Extract the (x, y) coordinate from the center of the cell holding the provided text.  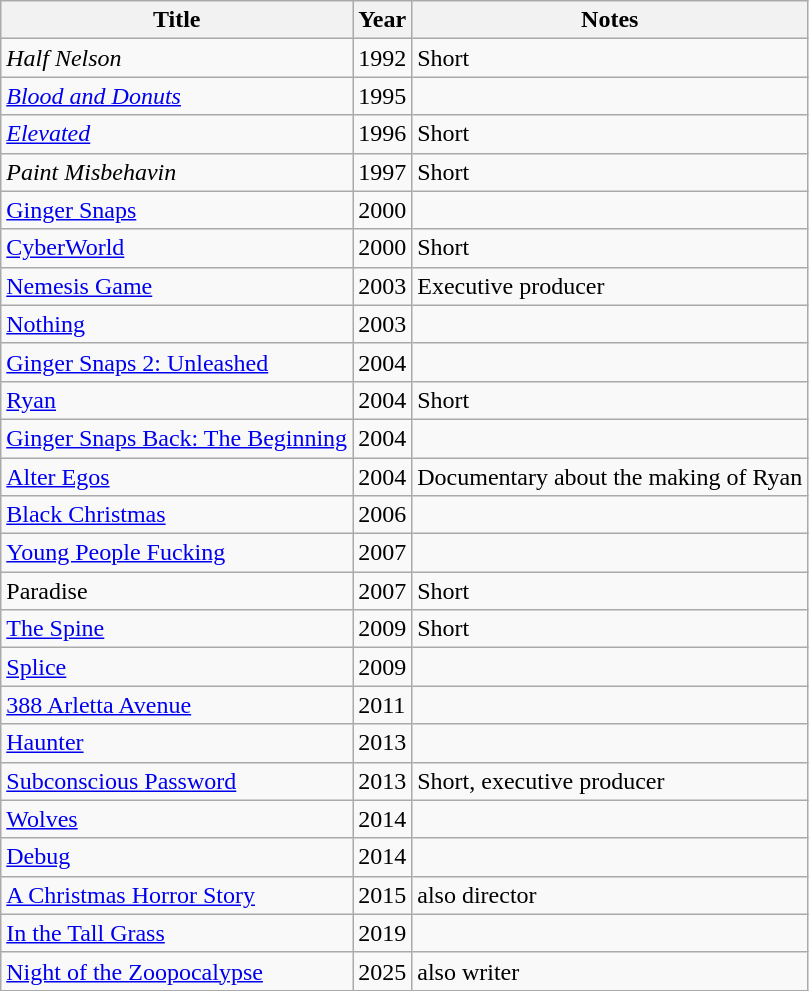
Black Christmas (177, 515)
also director (610, 895)
2011 (382, 705)
Half Nelson (177, 58)
1996 (382, 134)
Wolves (177, 819)
Documentary about the making of Ryan (610, 477)
Executive producer (610, 286)
Night of the Zoopocalypse (177, 971)
Ginger Snaps Back: The Beginning (177, 438)
Young People Fucking (177, 553)
Nothing (177, 324)
Ryan (177, 400)
In the Tall Grass (177, 933)
A Christmas Horror Story (177, 895)
2015 (382, 895)
Year (382, 20)
Ginger Snaps 2: Unleashed (177, 362)
Paint Misbehavin (177, 172)
Haunter (177, 743)
Nemesis Game (177, 286)
2025 (382, 971)
1992 (382, 58)
Paradise (177, 591)
Alter Egos (177, 477)
Subconscious Password (177, 781)
Debug (177, 857)
Notes (610, 20)
Blood and Donuts (177, 96)
1995 (382, 96)
Splice (177, 667)
also writer (610, 971)
Title (177, 20)
2006 (382, 515)
The Spine (177, 629)
Short, executive producer (610, 781)
2019 (382, 933)
Ginger Snaps (177, 210)
1997 (382, 172)
CyberWorld (177, 248)
388 Arletta Avenue (177, 705)
Elevated (177, 134)
